Find where the given text appears and provide that cell's center as [x, y] coordinate. 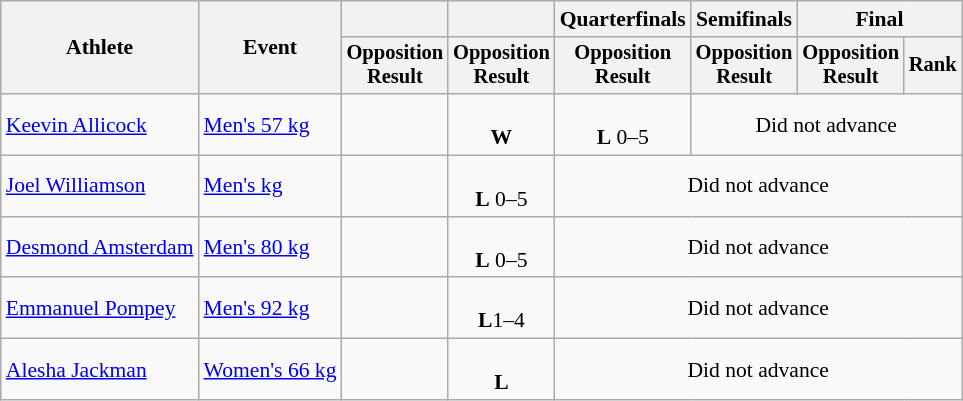
Men's 80 kg [270, 248]
Rank [933, 66]
Joel Williamson [100, 186]
L1–4 [502, 308]
L [502, 370]
W [502, 124]
Athlete [100, 48]
Semifinals [744, 19]
Men's kg [270, 186]
Quarterfinals [623, 19]
Emmanuel Pompey [100, 308]
Final [879, 19]
Desmond Amsterdam [100, 248]
Event [270, 48]
Alesha Jackman [100, 370]
Men's 92 kg [270, 308]
Keevin Allicock [100, 124]
Women's 66 kg [270, 370]
Men's 57 kg [270, 124]
